Capture the cell that displays the provided text and extract its (x, y) central coordinate. 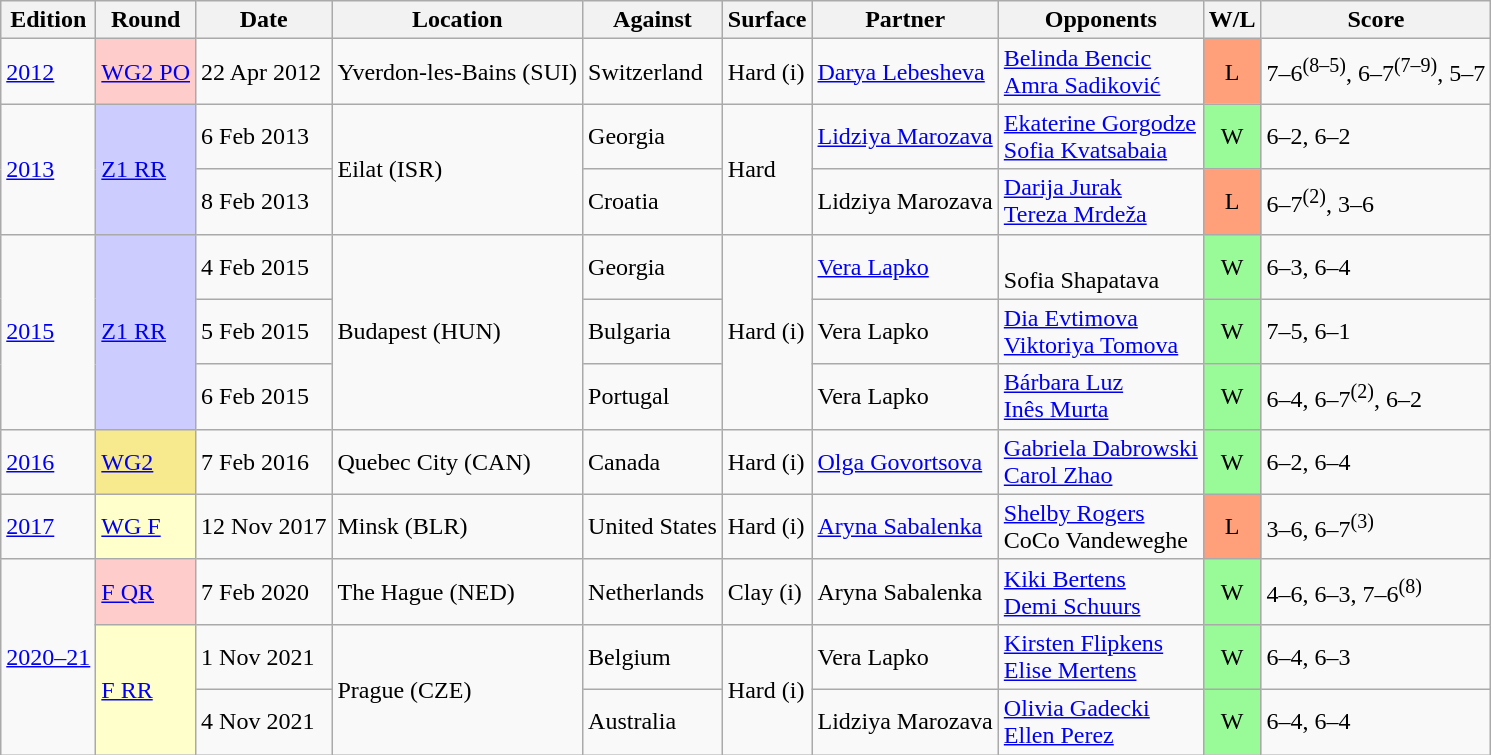
Gabriela Dabrowski Carol Zhao (1100, 462)
Darya Lebesheva (905, 72)
Against (653, 20)
12 Nov 2017 (264, 526)
Minsk (BLR) (458, 526)
Bulgaria (653, 332)
3–6, 6–7(3) (1376, 526)
Bárbara Luz Inês Murta (1100, 396)
Clay (i) (767, 592)
Ekaterine Gorgodze Sofia Kvatsabaia (1100, 136)
Switzerland (653, 72)
F QR (146, 592)
2017 (48, 526)
Netherlands (653, 592)
Belinda Bencic Amra Sadiković (1100, 72)
Australia (653, 722)
1 Nov 2021 (264, 656)
Date (264, 20)
WG2 PO (146, 72)
2016 (48, 462)
Score (1376, 20)
United States (653, 526)
6 Feb 2015 (264, 396)
7 Feb 2020 (264, 592)
Quebec City (CAN) (458, 462)
4 Nov 2021 (264, 722)
6–2, 6–4 (1376, 462)
8 Feb 2013 (264, 202)
7 Feb 2016 (264, 462)
Location (458, 20)
2012 (48, 72)
22 Apr 2012 (264, 72)
WG F (146, 526)
Belgium (653, 656)
Eilat (ISR) (458, 169)
6–4, 6–4 (1376, 722)
Prague (CZE) (458, 689)
F RR (146, 689)
4–6, 6–3, 7–6(8) (1376, 592)
4 Feb 2015 (264, 266)
Darija Jurak Tereza Mrdeža (1100, 202)
6 Feb 2013 (264, 136)
Croatia (653, 202)
7–6(8–5), 6–7(7–9), 5–7 (1376, 72)
WG2 (146, 462)
Olga Govortsova (905, 462)
7–5, 6–1 (1376, 332)
6–4, 6–3 (1376, 656)
Dia Evtimova Viktoriya Tomova (1100, 332)
Edition (48, 20)
Round (146, 20)
Sofia Shapatava (1100, 266)
Surface (767, 20)
2013 (48, 169)
Kiki Bertens Demi Schuurs (1100, 592)
6–3, 6–4 (1376, 266)
Portugal (653, 396)
W/L (1232, 20)
Partner (905, 20)
6–2, 6–2 (1376, 136)
6–7(2), 3–6 (1376, 202)
The Hague (NED) (458, 592)
Opponents (1100, 20)
Canada (653, 462)
Olivia Gadecki Ellen Perez (1100, 722)
6–4, 6–7(2), 6–2 (1376, 396)
Budapest (HUN) (458, 332)
Hard (767, 169)
2020–21 (48, 656)
2015 (48, 332)
Kirsten Flipkens Elise Mertens (1100, 656)
Yverdon-les-Bains (SUI) (458, 72)
5 Feb 2015 (264, 332)
Shelby Rogers CoCo Vandeweghe (1100, 526)
